Provide the (x, y) coordinate of the cell's center where the given text is located.  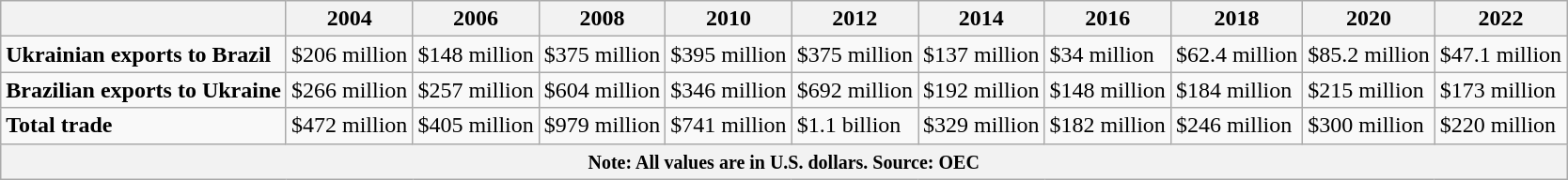
$979 million (602, 126)
2006 (476, 19)
$300 million (1369, 126)
$692 million (855, 90)
Brazilian exports to Ukraine (144, 90)
$85.2 million (1369, 54)
$472 million (349, 126)
$395 million (729, 54)
$257 million (476, 90)
$47.1 million (1500, 54)
2008 (602, 19)
$1.1 billion (855, 126)
2012 (855, 19)
$173 million (1500, 90)
$246 million (1236, 126)
$346 million (729, 90)
$182 million (1107, 126)
2016 (1107, 19)
2010 (729, 19)
$34 million (1107, 54)
Note: All values are in U.S. dollars. Source: OEC (784, 161)
2014 (981, 19)
2004 (349, 19)
2022 (1500, 19)
Total trade (144, 126)
$741 million (729, 126)
2020 (1369, 19)
$137 million (981, 54)
$329 million (981, 126)
$266 million (349, 90)
$62.4 million (1236, 54)
$604 million (602, 90)
$184 million (1236, 90)
$206 million (349, 54)
Ukrainian exports to Brazil (144, 54)
$405 million (476, 126)
$215 million (1369, 90)
2018 (1236, 19)
$220 million (1500, 126)
$192 million (981, 90)
